Output the (x, y) coordinate of the center of the cell containing the given text.  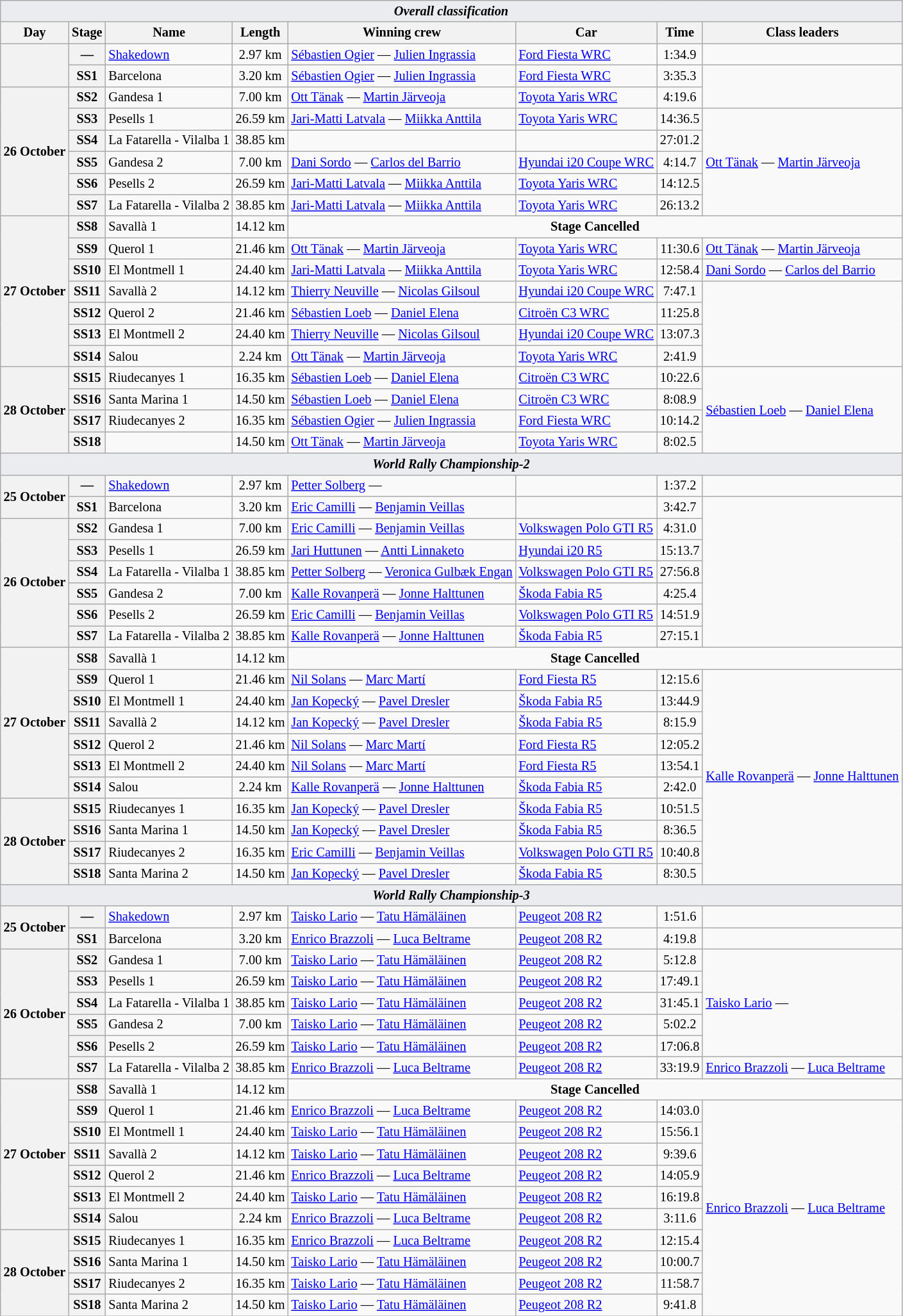
14:03.0 (679, 1111)
9:39.6 (679, 1154)
10:22.6 (679, 377)
Time (679, 33)
8:02.5 (679, 442)
3:11.6 (679, 1219)
31:45.1 (679, 1003)
4:31.0 (679, 529)
8:36.5 (679, 830)
11:58.7 (679, 1283)
Overall classification (451, 11)
12:15.4 (679, 1240)
17:49.1 (679, 982)
8:15.9 (679, 723)
10:40.8 (679, 852)
10:00.7 (679, 1262)
2:42.0 (679, 787)
17:06.8 (679, 1046)
4:14.7 (679, 162)
8:30.5 (679, 874)
Car (586, 33)
Petter Solberg — (401, 486)
World Rally Championship-3 (451, 895)
16:19.8 (679, 1197)
Petter Solberg — Veronica Gulbæk Engan (401, 572)
Stage (87, 33)
12:15.6 (679, 680)
14:36.5 (679, 119)
10:14.2 (679, 421)
5:02.2 (679, 1024)
3:35.3 (679, 76)
World Rally Championship-2 (451, 464)
1:37.2 (679, 486)
14:05.9 (679, 1176)
Class leaders (802, 33)
Day (35, 33)
2:41.9 (679, 356)
14:12.5 (679, 184)
27:56.8 (679, 572)
10:51.5 (679, 809)
8:08.9 (679, 399)
15:13.7 (679, 550)
Taisko Lario — (802, 1003)
Hyundai i20 R5 (586, 550)
11:30.6 (679, 249)
13:54.1 (679, 766)
13:44.9 (679, 701)
7:47.1 (679, 292)
12:58.4 (679, 270)
4:19.8 (679, 939)
27:01.2 (679, 140)
15:56.1 (679, 1132)
1:51.6 (679, 917)
13:07.3 (679, 334)
14:51.9 (679, 615)
9:41.8 (679, 1305)
5:12.8 (679, 960)
1:34.9 (679, 54)
4:19.6 (679, 97)
12:05.2 (679, 744)
33:19.9 (679, 1068)
Jari Huttunen — Antti Linnaketo (401, 550)
26:13.2 (679, 205)
Length (260, 33)
Name (169, 33)
Winning crew (401, 33)
27:15.1 (679, 636)
3:42.7 (679, 507)
4:25.4 (679, 593)
11:25.8 (679, 313)
